Find where the given text appears and provide that cell's center as [x, y] coordinate. 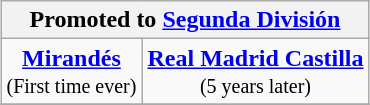
Promoted to Segunda División [185, 20]
Real Madrid Castilla(5 years later) [256, 72]
Mirandés(First time ever) [72, 72]
